Extract the (x, y) coordinate from the center of the cell holding the provided text.  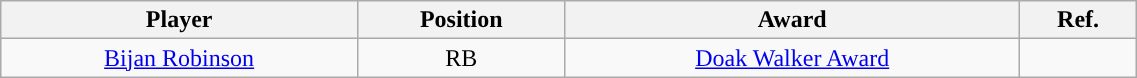
Award (792, 20)
Doak Walker Award (792, 58)
Position (461, 20)
RB (461, 58)
Ref. (1078, 20)
Player (180, 20)
Bijan Robinson (180, 58)
